Return [X, Y] of the center of cell containing provided text 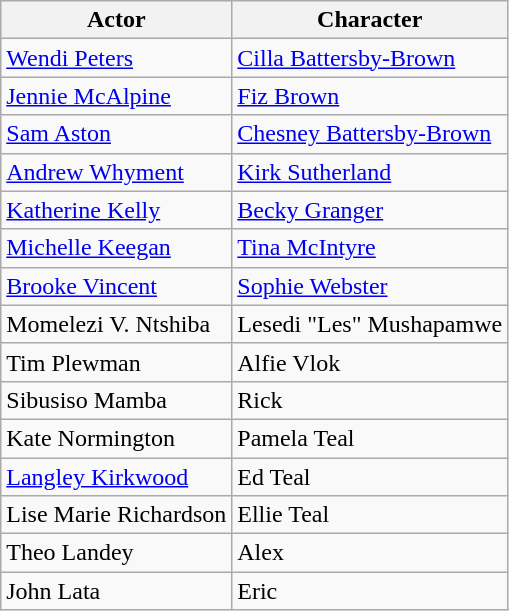
Character [370, 20]
Lise Marie Richardson [116, 515]
Sibusiso Mamba [116, 400]
Katherine Kelly [116, 210]
Langley Kirkwood [116, 477]
Fiz Brown [370, 96]
Kirk Sutherland [370, 172]
Chesney Battersby-Brown [370, 134]
Ed Teal [370, 477]
Michelle Keegan [116, 248]
Tina McIntyre [370, 248]
Wendi Peters [116, 58]
Theo Landey [116, 553]
Rick [370, 400]
Cilla Battersby-Brown [370, 58]
Alfie Vlok [370, 362]
Brooke Vincent [116, 286]
Alex [370, 553]
Lesedi "Les" Mushapamwe [370, 324]
Jennie McAlpine [116, 96]
Andrew Whyment [116, 172]
Actor [116, 20]
Eric [370, 591]
Momelezi V. Ntshiba [116, 324]
Tim Plewman [116, 362]
Pamela Teal [370, 438]
Ellie Teal [370, 515]
Sam Aston [116, 134]
Becky Granger [370, 210]
Kate Normington [116, 438]
Sophie Webster [370, 286]
John Lata [116, 591]
